Determine the (X, Y) coordinate at the center of the cell enclosing the given text.  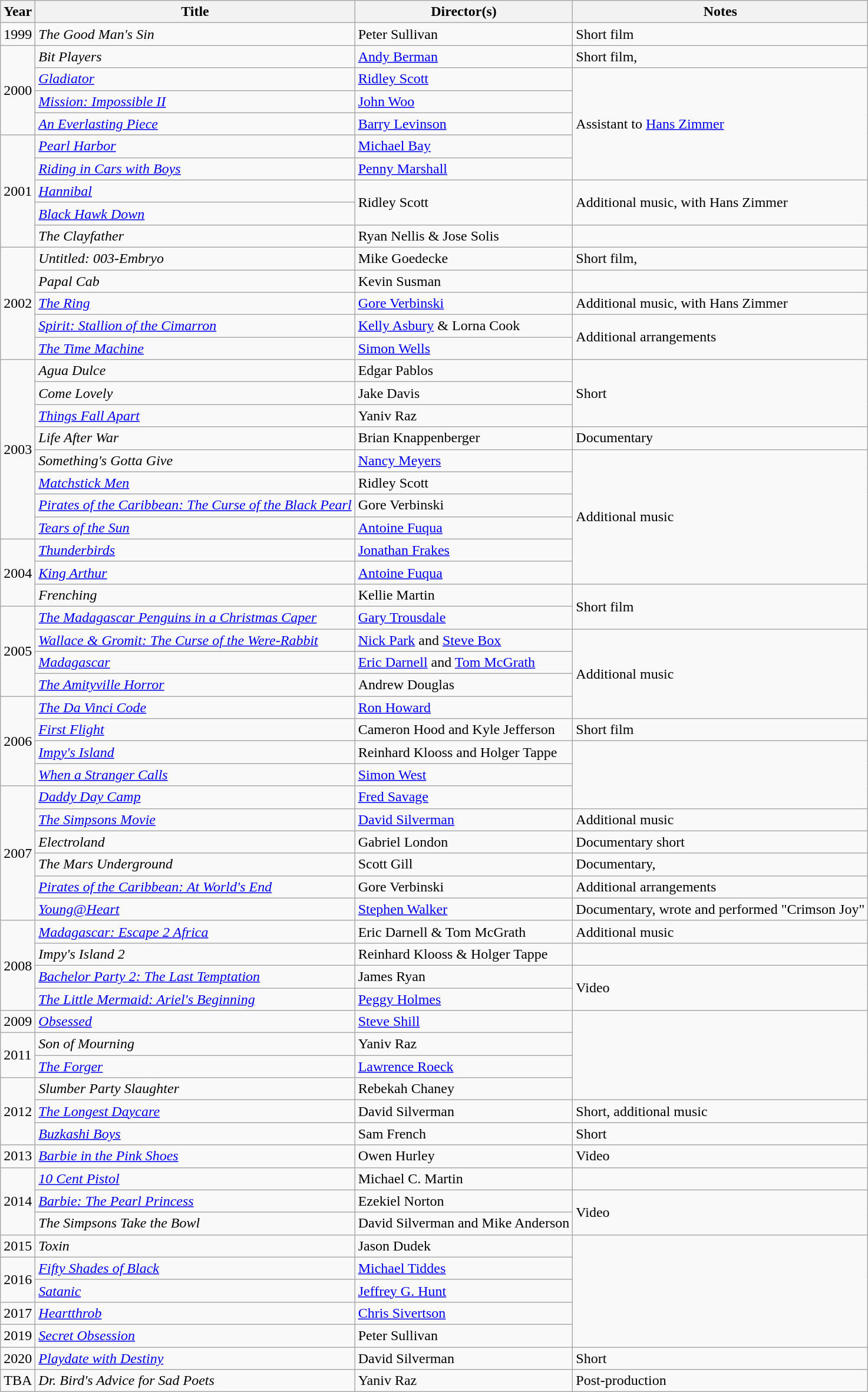
2005 (18, 651)
Heartthrob (195, 1313)
Life After War (195, 438)
Year (18, 12)
Lawrence Roeck (464, 1067)
Pirates of the Caribbean: At World's End (195, 887)
Michael Bay (464, 146)
Impy's Island (195, 752)
Gladiator (195, 79)
Edgar Pablos (464, 371)
2004 (18, 572)
Obsessed (195, 1022)
Stephen Walker (464, 909)
Post-production (720, 1381)
TBA (18, 1381)
2002 (18, 303)
The Longest Daycare (195, 1111)
Tears of the Sun (195, 528)
The Clayfather (195, 236)
Barbie: The Pearl Princess (195, 1201)
2011 (18, 1055)
Documentary short (720, 842)
2020 (18, 1358)
2016 (18, 1279)
Frenching (195, 595)
The Good Man's Sin (195, 34)
Pearl Harbor (195, 146)
The Simpsons Movie (195, 820)
The Mars Underground (195, 864)
Son of Mourning (195, 1044)
First Flight (195, 730)
Impy's Island 2 (195, 954)
Chris Sivertson (464, 1313)
Papal Cab (195, 281)
David Silverman and Mike Anderson (464, 1223)
Hannibal (195, 191)
Short, additional music (720, 1111)
Eric Darnell and Tom McGrath (464, 663)
Peggy Holmes (464, 999)
Title (195, 12)
Mike Goedecke (464, 258)
The Madagascar Penguins in a Christmas Caper (195, 617)
2017 (18, 1313)
1999 (18, 34)
Buzkashi Boys (195, 1134)
Andy Berman (464, 57)
Rebekah Chaney (464, 1089)
Kellie Martin (464, 595)
Cameron Hood and Kyle Jefferson (464, 730)
2006 (18, 741)
Simon West (464, 775)
Secret Obsession (195, 1335)
Reinhard Klooss & Holger Tappe (464, 954)
Young@Heart (195, 909)
Something's Gotta Give (195, 460)
2007 (18, 853)
Gary Trousdale (464, 617)
Michael Tiddes (464, 1268)
Matchstick Men (195, 483)
The Ring (195, 304)
The Time Machine (195, 348)
Gabriel London (464, 842)
Kelly Asbury & Lorna Cook (464, 326)
Agua Dulce (195, 371)
Things Fall Apart (195, 416)
Assistant to Hans Zimmer (720, 124)
Documentary, wrote and performed "Crimson Joy" (720, 909)
Owen Hurley (464, 1156)
Bachelor Party 2: The Last Temptation (195, 976)
Toxin (195, 1246)
10 Cent Pistol (195, 1179)
Sam French (464, 1134)
Madagascar (195, 663)
Michael C. Martin (464, 1179)
Jason Dudek (464, 1246)
Spirit: Stallion of the Cimarron (195, 326)
Thunderbirds (195, 550)
Slumber Party Slaughter (195, 1089)
Documentary, (720, 864)
Madagascar: Escape 2 Africa (195, 932)
2019 (18, 1335)
Scott Gill (464, 864)
Pirates of the Caribbean: The Curse of the Black Pearl (195, 505)
Jonathan Frakes (464, 550)
Nick Park and Steve Box (464, 640)
2008 (18, 965)
John Woo (464, 101)
Reinhard Klooss and Holger Tappe (464, 752)
When a Stranger Calls (195, 775)
Steve Shill (464, 1022)
Wallace & Gromit: The Curse of the Were-Rabbit (195, 640)
Nancy Meyers (464, 460)
Notes (720, 12)
An Everlasting Piece (195, 124)
2012 (18, 1111)
Documentary (720, 438)
Mission: Impossible II (195, 101)
Director(s) (464, 12)
The Amityville Horror (195, 685)
Barry Levinson (464, 124)
Penny Marshall (464, 169)
Come Lovely (195, 393)
Ron Howard (464, 707)
James Ryan (464, 976)
Ryan Nellis & Jose Solis (464, 236)
Eric Darnell & Tom McGrath (464, 932)
Simon Wells (464, 348)
Jeffrey G. Hunt (464, 1291)
2009 (18, 1022)
The Little Mermaid: Ariel's Beginning (195, 999)
Satanic (195, 1291)
2014 (18, 1201)
Daddy Day Camp (195, 797)
The Forger (195, 1067)
Fifty Shades of Black (195, 1268)
2003 (18, 449)
Jake Davis (464, 393)
Bit Players (195, 57)
Barbie in the Pink Shoes (195, 1156)
Kevin Susman (464, 281)
2015 (18, 1246)
The Da Vinci Code (195, 707)
Brian Knappenberger (464, 438)
Riding in Cars with Boys (195, 169)
Black Hawk Down (195, 213)
2013 (18, 1156)
The Simpsons Take the Bowl (195, 1223)
Ezekiel Norton (464, 1201)
2000 (18, 90)
Fred Savage (464, 797)
Electroland (195, 842)
Andrew Douglas (464, 685)
Untitled: 003-Embryo (195, 258)
2001 (18, 191)
Dr. Bird's Advice for Sad Poets (195, 1381)
Playdate with Destiny (195, 1358)
King Arthur (195, 572)
